Detect which cell encompasses the target text, then output its [X, Y] center coordinate. 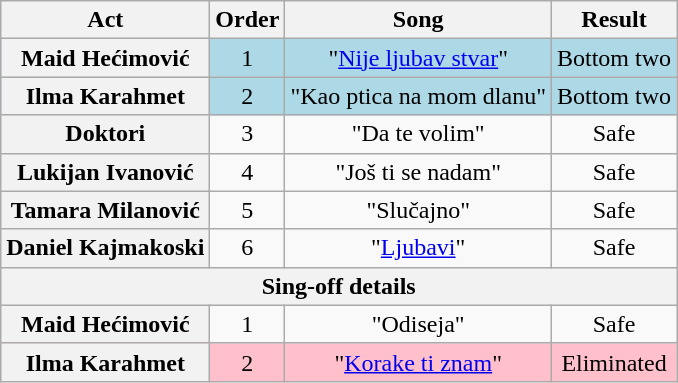
Order [248, 20]
"Ljubavi" [418, 248]
Sing-off details [339, 286]
6 [248, 248]
Result [614, 20]
Song [418, 20]
"Još ti se nadam" [418, 172]
"Nije ljubav stvar" [418, 58]
"Korake ti znam" [418, 362]
"Slučajno" [418, 210]
Act [106, 20]
4 [248, 172]
3 [248, 134]
Lukijan Ivanović [106, 172]
Tamara Milanović [106, 210]
5 [248, 210]
Daniel Kajmakoski [106, 248]
Doktori [106, 134]
"Odiseja" [418, 324]
"Kao ptica na mom dlanu" [418, 96]
"Da te volim" [418, 134]
Eliminated [614, 362]
